Search for the cell housing the specified text and yield its [x, y] center coordinate. 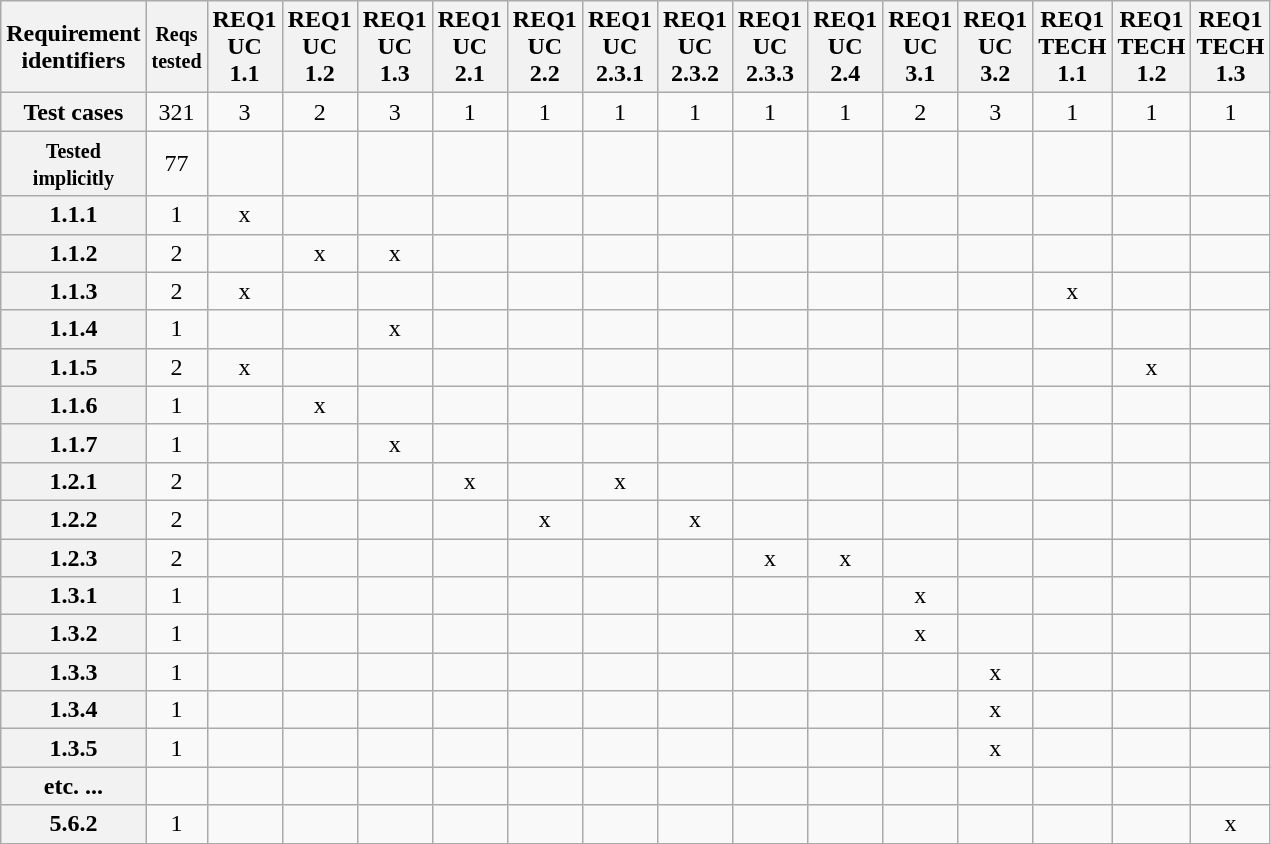
1.1.3 [74, 291]
etc. ... [74, 786]
1.1.4 [74, 329]
1.1.7 [74, 443]
Requirement identifiers [74, 47]
Reqs tested [176, 47]
REQ1 UC 1.3 [394, 47]
1.2.2 [74, 519]
1.3.1 [74, 596]
REQ1 TECH 1.1 [1072, 47]
REQ1 TECH 1.2 [1152, 47]
5.6.2 [74, 824]
1.3.4 [74, 710]
REQ1 UC 2.1 [470, 47]
REQ1 UC 1.2 [320, 47]
1.3.2 [74, 634]
1.3.3 [74, 672]
REQ1 UC 3.2 [996, 47]
REQ1 UC 3.1 [920, 47]
321 [176, 112]
REQ1 UC 2.4 [846, 47]
REQ1 UC 2.3.2 [694, 47]
REQ1 UC 2.3.1 [620, 47]
1.1.6 [74, 405]
REQ1 TECH 1.3 [1230, 47]
1.2.3 [74, 557]
77 [176, 164]
Tested implicitly [74, 164]
1.1.2 [74, 253]
REQ1 UC 1.1 [244, 47]
REQ1 UC 2.2 [544, 47]
1.1.5 [74, 367]
1.1.1 [74, 215]
1.3.5 [74, 748]
1.2.1 [74, 481]
REQ1 UC 2.3.3 [770, 47]
Test cases [74, 112]
